Detect which cell encompasses the target text, then output its [X, Y] center coordinate. 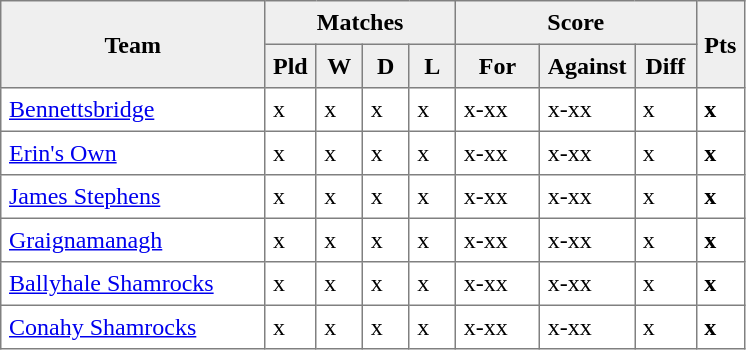
Conahy Shamrocks [133, 327]
Graignamanagh [133, 240]
Erin's Own [133, 153]
Diff [666, 66]
Ballyhale Shamrocks [133, 284]
D [385, 66]
James Stephens [133, 197]
Matches [360, 23]
Against [586, 66]
Pld [290, 66]
Pts [720, 44]
Team [133, 44]
For [497, 66]
Score [576, 23]
W [339, 66]
Bennettsbridge [133, 110]
L [432, 66]
